Scan for the cell matching the given text and deliver its [X, Y] coordinate at center. 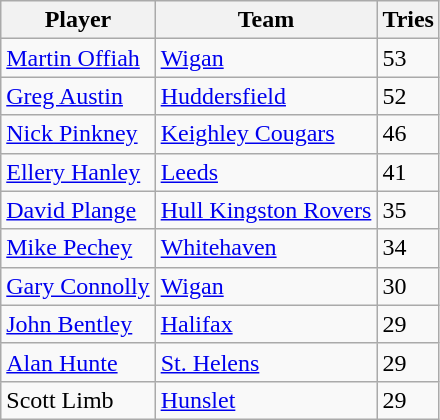
Scott Limb [78, 400]
Player [78, 20]
34 [408, 248]
41 [408, 172]
Gary Connolly [78, 286]
52 [408, 96]
Alan Hunte [78, 362]
53 [408, 58]
Hunslet [266, 400]
Nick Pinkney [78, 134]
Greg Austin [78, 96]
46 [408, 134]
Mike Pechey [78, 248]
Hull Kingston Rovers [266, 210]
John Bentley [78, 324]
Halifax [266, 324]
Huddersfield [266, 96]
35 [408, 210]
Leeds [266, 172]
Ellery Hanley [78, 172]
St. Helens [266, 362]
30 [408, 286]
Tries [408, 20]
Whitehaven [266, 248]
Keighley Cougars [266, 134]
David Plange [78, 210]
Martin Offiah [78, 58]
Team [266, 20]
